For the text-containing cell, return its midpoint in (x, y) coordinate format. 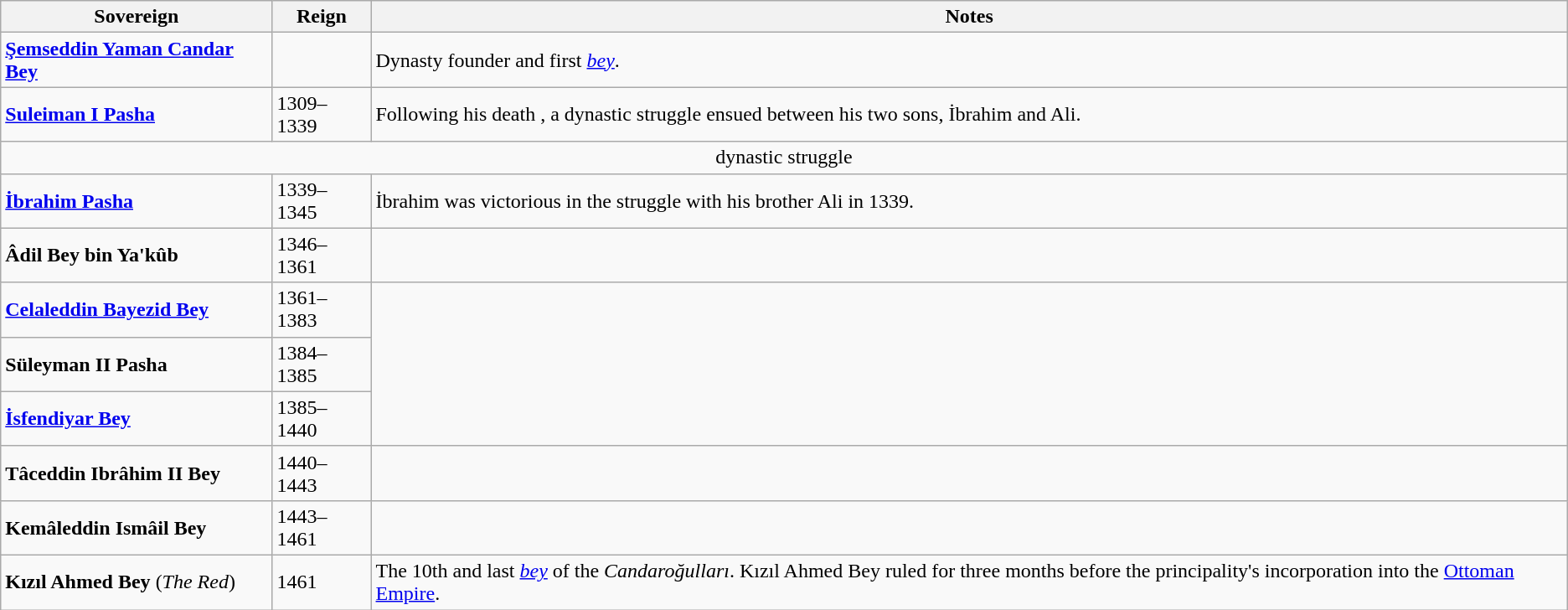
Sovereign (137, 17)
Tâceddin Ibrâhim II Bey (137, 473)
Suleiman I Pasha (137, 114)
İbrahim was victorious in the struggle with his brother Ali in 1339. (969, 201)
Reign (322, 17)
Âdil Bey bin Ya'kûb (137, 255)
1361–1383 (322, 310)
Kızıl Ahmed Bey (The Red) (137, 582)
Notes (969, 17)
The 10th and last bey of the Candaroğulları. Kızıl Ahmed Bey ruled for three months before the principality's incorporation into the Ottoman Empire. (969, 582)
1461 (322, 582)
Following his death , a dynastic struggle ensued between his two sons, İbrahim and Ali. (969, 114)
1384–1385 (322, 364)
1440–1443 (322, 473)
İbrahim Pasha (137, 201)
1346–1361 (322, 255)
dynastic struggle (784, 158)
1309–1339 (322, 114)
İsfendiyar Bey (137, 419)
Celaleddin Bayezid Bey (137, 310)
Dynasty founder and first bey. (969, 60)
Süleyman II Pasha (137, 364)
Kemâleddin Ismâil Bey (137, 528)
1339–1345 (322, 201)
1443–1461 (322, 528)
1385–1440 (322, 419)
Şemseddin Yaman Candar Bey (137, 60)
